Pinpoint the cell where the given text exists, returning its [x, y] midpoint coordinate. 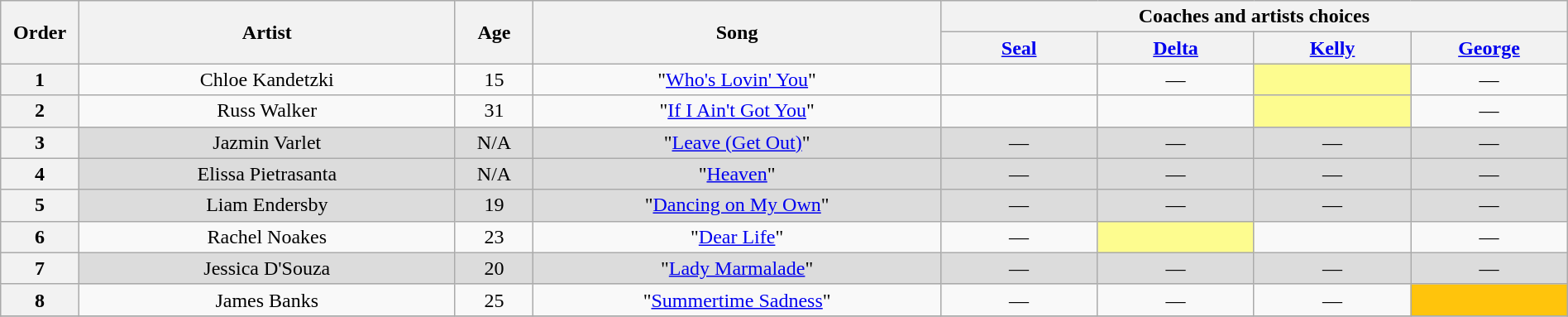
George [1489, 48]
Jazmin Varlet [266, 142]
Artist [266, 32]
Russ Walker [266, 111]
31 [495, 111]
Rachel Noakes [266, 237]
2 [40, 111]
Seal [1019, 48]
Coaches and artists choices [1254, 17]
Elissa Pietrasanta [266, 174]
"Summertime Sadness" [738, 300]
Jessica D'Souza [266, 268]
7 [40, 268]
Song [738, 32]
8 [40, 300]
"Heaven" [738, 174]
Chloe Kandetzki [266, 79]
"Who's Lovin' You" [738, 79]
"Dear Life" [738, 237]
20 [495, 268]
Kelly [1331, 48]
25 [495, 300]
23 [495, 237]
"Dancing on My Own" [738, 205]
Age [495, 32]
"Leave (Get Out)" [738, 142]
5 [40, 205]
Delta [1176, 48]
4 [40, 174]
15 [495, 79]
3 [40, 142]
James Banks [266, 300]
"Lady Marmalade" [738, 268]
Order [40, 32]
6 [40, 237]
"If I Ain't Got You" [738, 111]
19 [495, 205]
1 [40, 79]
Liam Endersby [266, 205]
